Identify which cell holds the provided text, then report its [x, y] central coordinate. 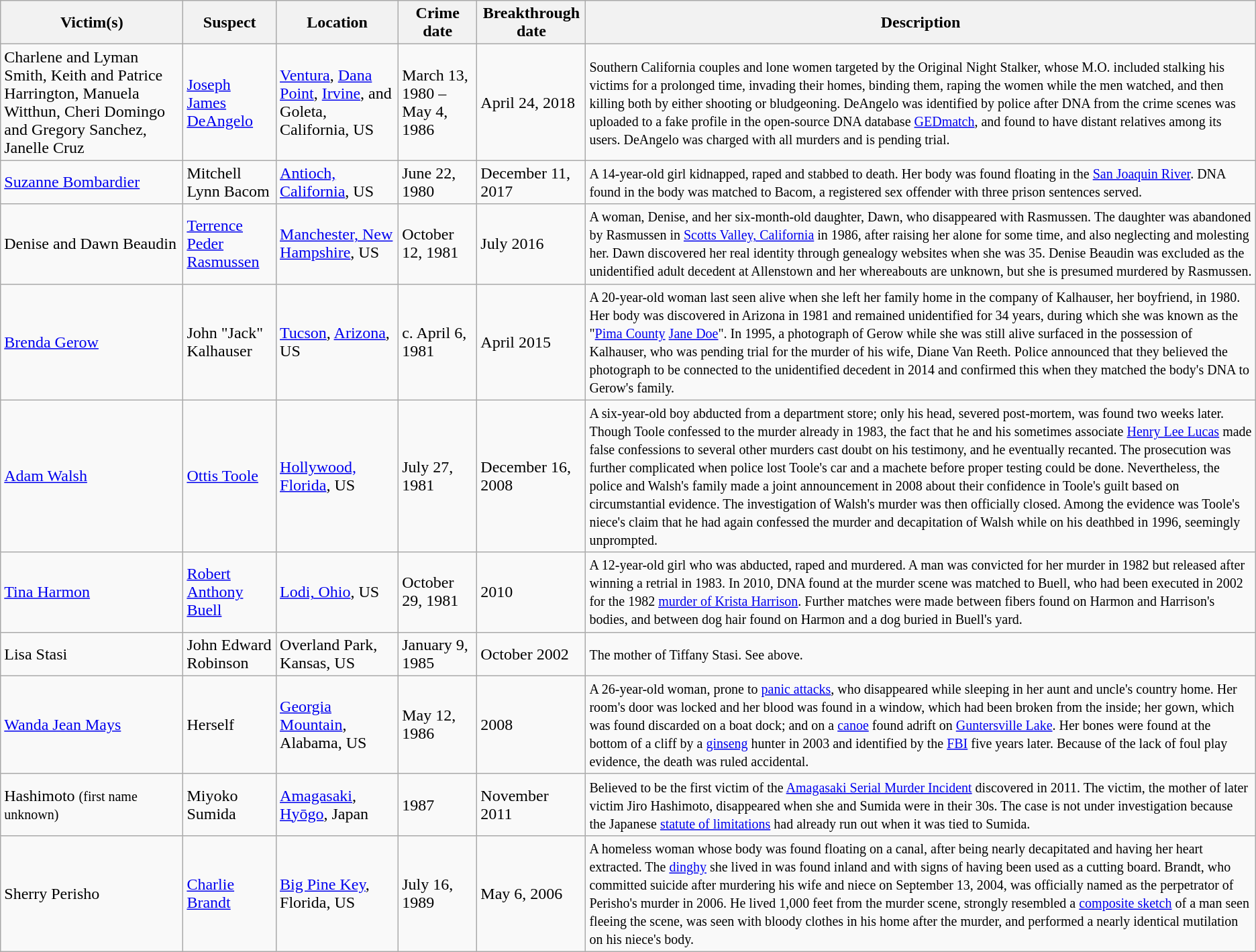
December 16, 2008 [531, 476]
Crime date [437, 23]
Suspect [229, 23]
Adam Walsh [92, 476]
John "Jack" Kalhauser [229, 342]
May 6, 2006 [531, 894]
Tina Harmon [92, 592]
Robert Anthony Buell [229, 592]
c. April 6, 1981 [437, 342]
Miyoko Sumida [229, 804]
Wanda Jean Mays [92, 725]
Victim(s) [92, 23]
Big Pine Key, Florida, US [337, 894]
October 12, 1981 [437, 244]
Lodi, Ohio, US [337, 592]
Hollywood, Florida, US [337, 476]
June 22, 1980 [437, 182]
April 24, 2018 [531, 102]
Denise and Dawn Beaudin [92, 244]
Description [921, 23]
April 2015 [531, 342]
Hashimoto (first name unknown) [92, 804]
John Edward Robinson [229, 653]
December 11, 2017 [531, 182]
Sherry Perisho [92, 894]
Overland Park, Kansas, US [337, 653]
October 29, 1981 [437, 592]
Amagasaki, Hyōgo, Japan [337, 804]
October 2002 [531, 653]
1987 [437, 804]
2008 [531, 725]
2010 [531, 592]
The mother of Tiffany Stasi. See above. [921, 653]
Brenda Gerow [92, 342]
Tucson, Arizona, US [337, 342]
July 2016 [531, 244]
Mitchell Lynn Bacom [229, 182]
January 9, 1985 [437, 653]
July 16, 1989 [437, 894]
Lisa Stasi [92, 653]
Charlene and Lyman Smith, Keith and Patrice Harrington, Manuela Witthun, Cheri Domingo and Gregory Sanchez, Janelle Cruz [92, 102]
Georgia Mountain, Alabama, US [337, 725]
Breakthrough date [531, 23]
November 2011 [531, 804]
Ottis Toole [229, 476]
May 12, 1986 [437, 725]
March 13, 1980 – May 4, 1986 [437, 102]
Charlie Brandt [229, 894]
Suzanne Bombardier [92, 182]
Ventura, Dana Point, Irvine, and Goleta, California, US [337, 102]
Joseph James DeAngelo [229, 102]
Antioch, California, US [337, 182]
Terrence Peder Rasmussen [229, 244]
Herself [229, 725]
Manchester, New Hampshire, US [337, 244]
July 27, 1981 [437, 476]
Location [337, 23]
